Determine the [X, Y] coordinate at the center of the cell enclosing the given text.  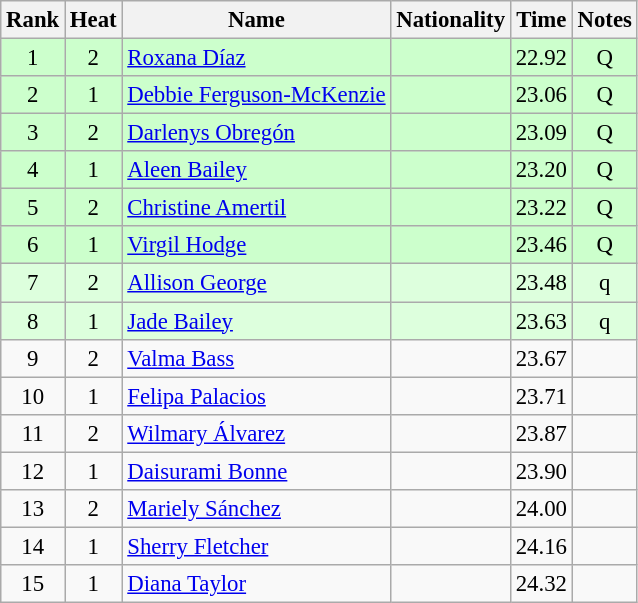
23.71 [541, 396]
23.87 [541, 433]
Debbie Ferguson-McKenzie [256, 95]
6 [33, 245]
24.00 [541, 509]
10 [33, 396]
Darlenys Obregón [256, 133]
Wilmary Álvarez [256, 433]
Time [541, 20]
23.22 [541, 208]
23.63 [541, 321]
Name [256, 20]
8 [33, 321]
9 [33, 358]
23.48 [541, 283]
12 [33, 471]
15 [33, 584]
24.16 [541, 546]
7 [33, 283]
Daisurami Bonne [256, 471]
13 [33, 509]
Nationality [450, 20]
3 [33, 133]
Diana Taylor [256, 584]
Christine Amertil [256, 208]
22.92 [541, 58]
Valma Bass [256, 358]
23.46 [541, 245]
Felipa Palacios [256, 396]
Heat [94, 20]
Virgil Hodge [256, 245]
4 [33, 170]
23.67 [541, 358]
23.06 [541, 95]
Notes [604, 20]
5 [33, 208]
Rank [33, 20]
11 [33, 433]
24.32 [541, 584]
Roxana Díaz [256, 58]
Sherry Fletcher [256, 546]
Mariely Sánchez [256, 509]
14 [33, 546]
Jade Bailey [256, 321]
23.20 [541, 170]
23.09 [541, 133]
Aleen Bailey [256, 170]
Allison George [256, 283]
23.90 [541, 471]
